Scan for the cell matching the given text and deliver its [X, Y] coordinate at center. 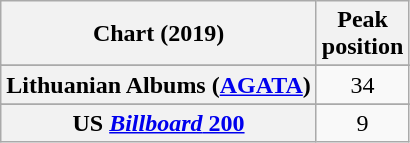
34 [362, 85]
9 [362, 123]
Peak position [362, 34]
Chart (2019) [159, 34]
US Billboard 200 [159, 123]
Lithuanian Albums (AGATA) [159, 85]
